Output the [X, Y] coordinate of the center of the cell containing the given text.  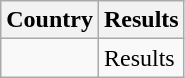
Country [50, 20]
